Detect which cell encompasses the target text, then output its [x, y] center coordinate. 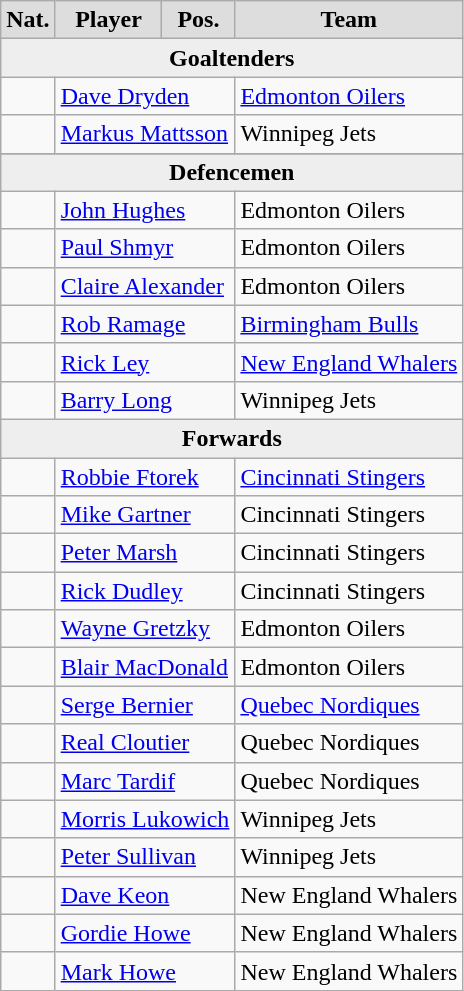
Player [108, 20]
Team [349, 20]
Paul Shmyr [145, 248]
Rob Ramage [145, 324]
Dave Dryden [145, 96]
Claire Alexander [145, 286]
Mark Howe [145, 971]
Morris Lukowich [145, 819]
Robbie Ftorek [145, 477]
Rick Ley [145, 362]
Birmingham Bulls [349, 324]
Peter Marsh [145, 553]
Defencemen [232, 172]
John Hughes [145, 210]
Markus Mattsson [145, 134]
Serge Bernier [145, 705]
Rick Dudley [145, 591]
Wayne Gretzky [145, 629]
Nat. [28, 20]
Pos. [198, 20]
Marc Tardif [145, 781]
Goaltenders [232, 58]
Peter Sullivan [145, 857]
Barry Long [145, 400]
Gordie Howe [145, 933]
Blair MacDonald [145, 667]
Forwards [232, 438]
Mike Gartner [145, 515]
Real Cloutier [145, 743]
Dave Keon [145, 895]
